Extract the (X, Y) coordinate from the center of the cell holding the provided text.  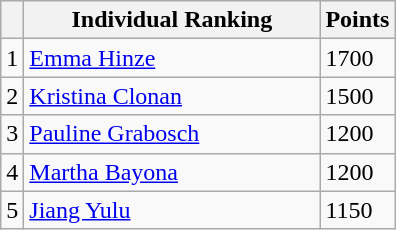
Individual Ranking (172, 20)
Jiang Yulu (172, 210)
3 (12, 134)
1500 (358, 96)
Emma Hinze (172, 58)
Martha Bayona (172, 172)
1700 (358, 58)
Pauline Grabosch (172, 134)
5 (12, 210)
1150 (358, 210)
Kristina Clonan (172, 96)
Points (358, 20)
1 (12, 58)
4 (12, 172)
2 (12, 96)
